Output the [x, y] coordinate of the center of the cell containing the given text.  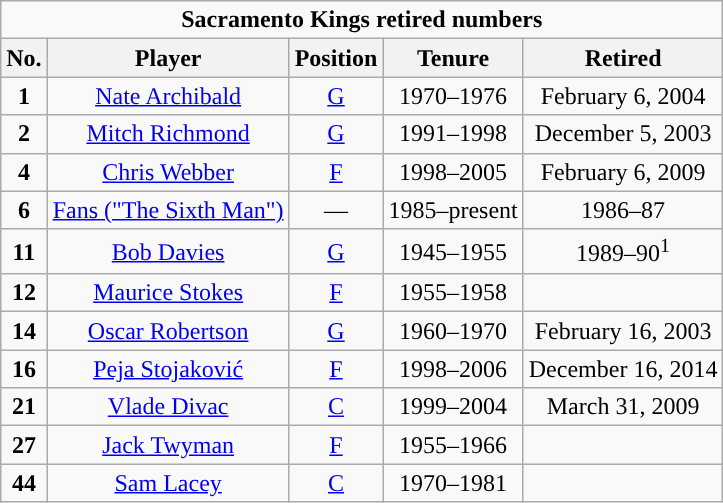
Oscar Robertson [168, 331]
Jack Twyman [168, 445]
Sam Lacey [168, 483]
44 [24, 483]
12 [24, 293]
Tenure [453, 58]
1970–1976 [453, 96]
6 [24, 210]
Fans ("The Sixth Man") [168, 210]
Retired [623, 58]
1999–2004 [453, 407]
December 5, 2003 [623, 134]
21 [24, 407]
Nate Archibald [168, 96]
Chris Webber [168, 172]
No. [24, 58]
Position [336, 58]
1960–1970 [453, 331]
February 16, 2003 [623, 331]
1970–1981 [453, 483]
1989–901 [623, 252]
Sacramento Kings retired numbers [362, 20]
Vlade Divac [168, 407]
March 31, 2009 [623, 407]
February 6, 2009 [623, 172]
1945–1955 [453, 252]
December 16, 2014 [623, 369]
27 [24, 445]
1985–present [453, 210]
Maurice Stokes [168, 293]
1998–2006 [453, 369]
2 [24, 134]
Player [168, 58]
— [336, 210]
1991–1998 [453, 134]
16 [24, 369]
1955–1958 [453, 293]
1955–1966 [453, 445]
Mitch Richmond [168, 134]
4 [24, 172]
February 6, 2004 [623, 96]
1986–87 [623, 210]
1 [24, 96]
Bob Davies [168, 252]
14 [24, 331]
Peja Stojaković [168, 369]
1998–2005 [453, 172]
11 [24, 252]
